Pinpoint the cell where the given text exists, returning its [X, Y] midpoint coordinate. 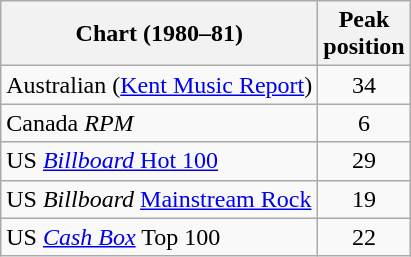
Chart (1980–81) [160, 34]
Canada RPM [160, 123]
22 [364, 237]
34 [364, 85]
Peakposition [364, 34]
US Billboard Hot 100 [160, 161]
Australian (Kent Music Report) [160, 85]
US Billboard Mainstream Rock [160, 199]
6 [364, 123]
19 [364, 199]
US Cash Box Top 100 [160, 237]
29 [364, 161]
